Locate the cell with the specified text and output its [x, y] center coordinate. 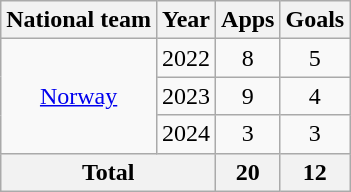
9 [248, 96]
National team [79, 20]
Norway [79, 96]
2024 [186, 134]
20 [248, 172]
Year [186, 20]
8 [248, 58]
4 [315, 96]
Total [108, 172]
Apps [248, 20]
Goals [315, 20]
2022 [186, 58]
5 [315, 58]
2023 [186, 96]
12 [315, 172]
